From the cell containing the given text, extract its center point as (X, Y) coordinate. 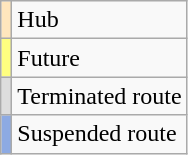
Suspended route (100, 134)
Hub (100, 20)
Future (100, 58)
Terminated route (100, 96)
